For the text-containing cell, return its midpoint in [x, y] coordinate format. 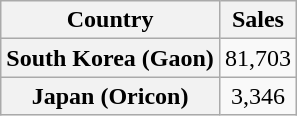
Sales [258, 20]
South Korea (Gaon) [110, 58]
Japan (Oricon) [110, 96]
Country [110, 20]
81,703 [258, 58]
3,346 [258, 96]
